Scan for the cell matching the given text and deliver its [X, Y] coordinate at center. 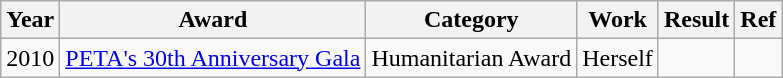
Humanitarian Award [472, 58]
Ref [758, 20]
Year [30, 20]
Herself [618, 58]
2010 [30, 58]
Work [618, 20]
PETA's 30th Anniversary Gala [213, 58]
Category [472, 20]
Result [696, 20]
Award [213, 20]
